Extract the (x, y) coordinate from the center of the cell holding the provided text.  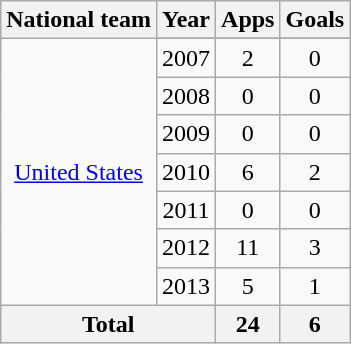
2009 (186, 134)
2013 (186, 286)
24 (248, 324)
2008 (186, 96)
1 (315, 286)
5 (248, 286)
2011 (186, 210)
11 (248, 248)
Total (108, 324)
2012 (186, 248)
2010 (186, 172)
3 (315, 248)
United States (79, 172)
2007 (186, 58)
Goals (315, 20)
National team (79, 20)
Apps (248, 20)
Year (186, 20)
